Search for the cell housing the specified text and yield its [x, y] center coordinate. 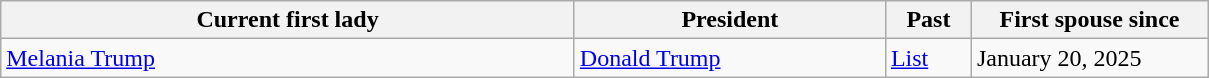
List [928, 58]
Current first lady [288, 20]
Donald Trump [730, 58]
Melania Trump [288, 58]
First spouse since [1089, 20]
Past [928, 20]
President [730, 20]
January 20, 2025 [1089, 58]
